Output the (x, y) coordinate of the center of the cell containing the given text.  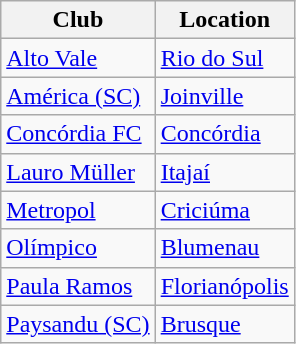
Metropol (78, 210)
Paysandu (SC) (78, 324)
Olímpico (78, 248)
América (SC) (78, 96)
Brusque (224, 324)
Club (78, 20)
Criciúma (224, 210)
Joinville (224, 96)
Rio do Sul (224, 58)
Paula Ramos (78, 286)
Lauro Müller (78, 172)
Itajaí (224, 172)
Concórdia FC (78, 134)
Blumenau (224, 248)
Florianópolis (224, 286)
Location (224, 20)
Concórdia (224, 134)
Alto Vale (78, 58)
